Pinpoint the cell where the given text exists, returning its [x, y] midpoint coordinate. 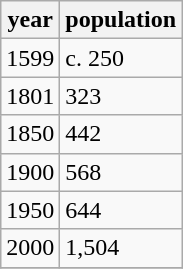
c. 250 [121, 58]
2000 [30, 248]
1900 [30, 172]
1950 [30, 210]
1599 [30, 58]
568 [121, 172]
644 [121, 210]
1,504 [121, 248]
323 [121, 96]
1850 [30, 134]
population [121, 20]
442 [121, 134]
1801 [30, 96]
year [30, 20]
